Detect which cell encompasses the target text, then output its [x, y] center coordinate. 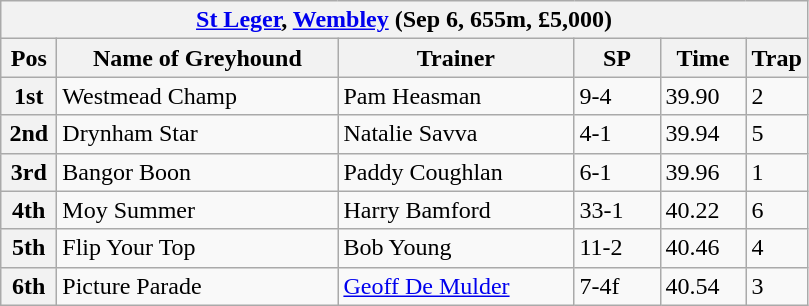
Westmead Champ [198, 96]
40.54 [703, 286]
40.22 [703, 210]
6th [29, 286]
SP [617, 58]
Moy Summer [198, 210]
3rd [29, 172]
Harry Bamford [456, 210]
Flip Your Top [198, 248]
9-4 [617, 96]
6 [776, 210]
5th [29, 248]
33-1 [617, 210]
Geoff De Mulder [456, 286]
39.94 [703, 134]
Paddy Coughlan [456, 172]
39.96 [703, 172]
39.90 [703, 96]
11-2 [617, 248]
5 [776, 134]
4-1 [617, 134]
Name of Greyhound [198, 58]
6-1 [617, 172]
1 [776, 172]
2 [776, 96]
3 [776, 286]
Pam Heasman [456, 96]
Bob Young [456, 248]
Drynham Star [198, 134]
St Leger, Wembley (Sep 6, 655m, £5,000) [404, 20]
4 [776, 248]
Trap [776, 58]
Picture Parade [198, 286]
Bangor Boon [198, 172]
Natalie Savva [456, 134]
Time [703, 58]
1st [29, 96]
7-4f [617, 286]
2nd [29, 134]
40.46 [703, 248]
4th [29, 210]
Pos [29, 58]
Trainer [456, 58]
